Determine the [X, Y] coordinate at the center of the cell enclosing the given text.  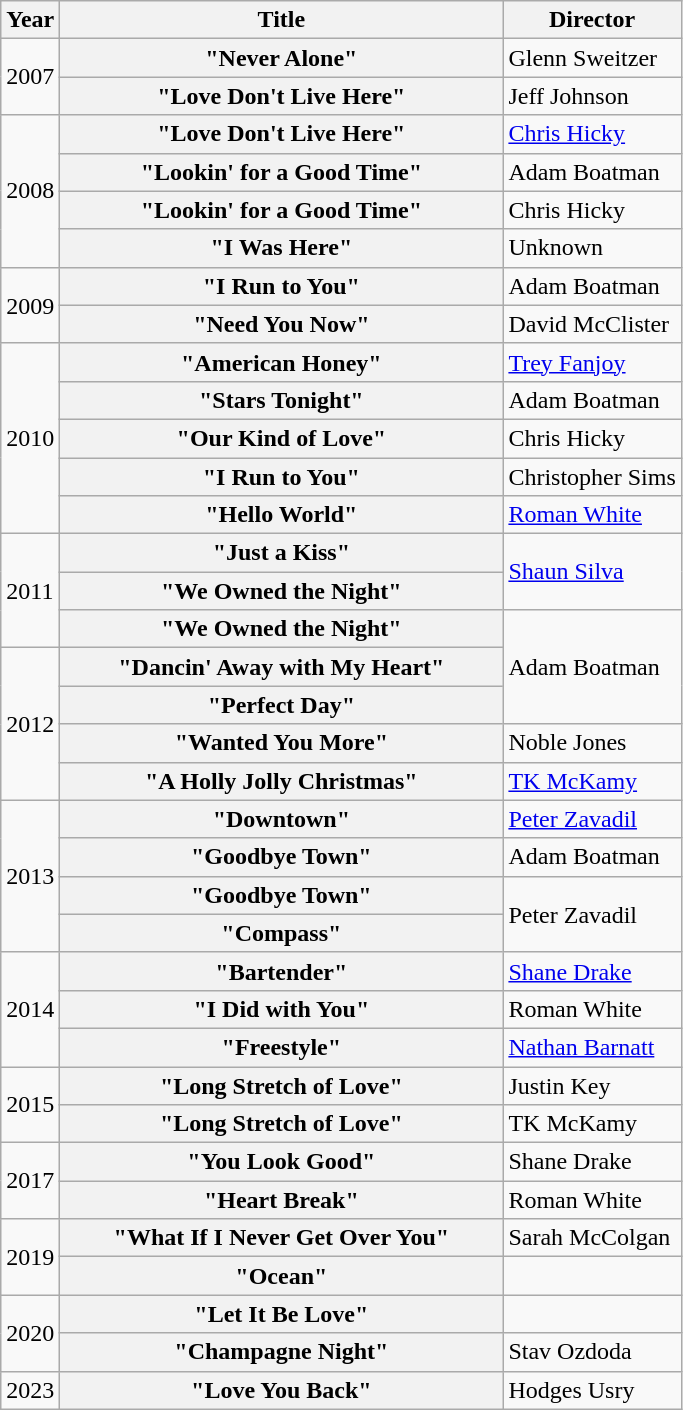
"Let It Be Love" [282, 1314]
David McClister [592, 324]
Jeff Johnson [592, 96]
2008 [30, 191]
"Wanted You More" [282, 743]
2014 [30, 1009]
"Champagne Night" [282, 1352]
"I Did with You" [282, 1009]
Noble Jones [592, 743]
Hodges Usry [592, 1390]
"Stars Tonight" [282, 400]
2023 [30, 1390]
Unknown [592, 248]
2013 [30, 876]
2009 [30, 305]
2011 [30, 591]
2017 [30, 1181]
"Perfect Day" [282, 705]
2020 [30, 1333]
"Never Alone" [282, 58]
Stav Ozdoda [592, 1352]
"Downtown" [282, 819]
Shaun Silva [592, 572]
Glenn Sweitzer [592, 58]
2019 [30, 1257]
2007 [30, 77]
"Love You Back" [282, 1390]
"Hello World" [282, 515]
"Ocean" [282, 1276]
2010 [30, 438]
Director [592, 20]
"Bartender" [282, 971]
"A Holly Jolly Christmas" [282, 781]
2012 [30, 724]
"Heart Break" [282, 1200]
Title [282, 20]
Christopher Sims [592, 477]
Sarah McColgan [592, 1238]
Justin Key [592, 1085]
"You Look Good" [282, 1162]
"I Was Here" [282, 248]
"Freestyle" [282, 1047]
"What If I Never Get Over You" [282, 1238]
"American Honey" [282, 362]
2015 [30, 1104]
"Our Kind of Love" [282, 438]
"Dancin' Away with My Heart" [282, 667]
Year [30, 20]
Trey Fanjoy [592, 362]
"Need You Now" [282, 324]
"Compass" [282, 933]
Nathan Barnatt [592, 1047]
"Just a Kiss" [282, 553]
